From the cell containing the given text, extract its center point as (x, y) coordinate. 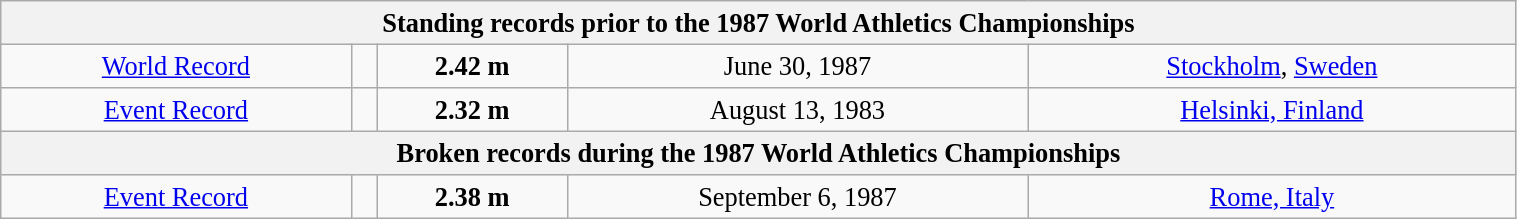
2.42 m (472, 66)
Broken records during the 1987 World Athletics Championships (758, 153)
June 30, 1987 (798, 66)
Rome, Italy (1272, 197)
Stockholm, Sweden (1272, 66)
Standing records prior to the 1987 World Athletics Championships (758, 22)
September 6, 1987 (798, 197)
August 13, 1983 (798, 109)
2.38 m (472, 197)
World Record (176, 66)
Helsinki, Finland (1272, 109)
2.32 m (472, 109)
